From the cell containing the given text, extract its center point as (X, Y) coordinate. 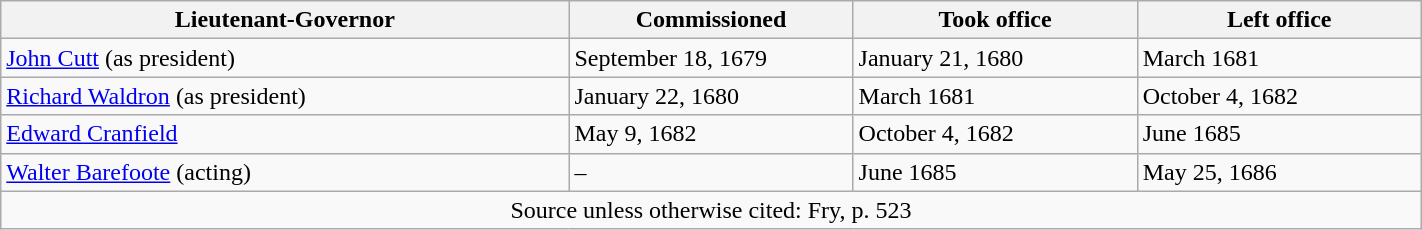
Left office (1279, 20)
Lieutenant-Governor (285, 20)
Walter Barefoote (acting) (285, 172)
January 22, 1680 (711, 96)
September 18, 1679 (711, 58)
Commissioned (711, 20)
Edward Cranfield (285, 134)
January 21, 1680 (995, 58)
John Cutt (as president) (285, 58)
May 25, 1686 (1279, 172)
Richard Waldron (as president) (285, 96)
– (711, 172)
Took office (995, 20)
Source unless otherwise cited: Fry, p. 523 (711, 210)
May 9, 1682 (711, 134)
